Provide the [X, Y] coordinate of the cell's center where the given text is located.  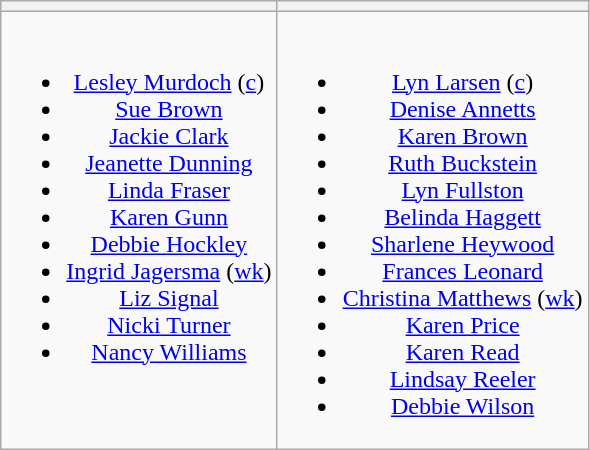
Lesley Murdoch (c)Sue BrownJackie ClarkJeanette DunningLinda FraserKaren GunnDebbie HockleyIngrid Jagersma (wk)Liz SignalNicki TurnerNancy Williams [139, 230]
